Extract the (X, Y) coordinate from the center of the cell holding the provided text.  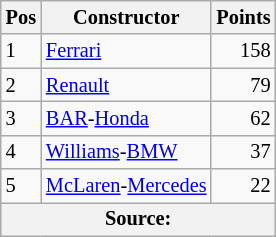
3 (21, 118)
McLaren-Mercedes (126, 186)
Source: (138, 219)
4 (21, 152)
Renault (126, 85)
37 (243, 152)
Ferrari (126, 51)
Constructor (126, 17)
2 (21, 85)
158 (243, 51)
BAR-Honda (126, 118)
5 (21, 186)
Points (243, 17)
Williams-BMW (126, 152)
79 (243, 85)
Pos (21, 17)
62 (243, 118)
22 (243, 186)
1 (21, 51)
